Determine the (X, Y) coordinate at the center of the cell enclosing the given text.  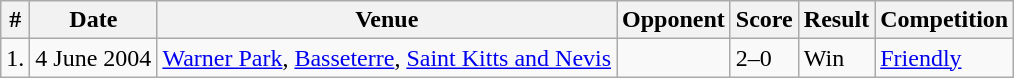
Competition (944, 20)
4 June 2004 (94, 58)
Result (836, 20)
2–0 (764, 58)
Friendly (944, 58)
Warner Park, Basseterre, Saint Kitts and Nevis (387, 58)
Opponent (674, 20)
Date (94, 20)
# (16, 20)
Win (836, 58)
Score (764, 20)
Venue (387, 20)
1. (16, 58)
